Pinpoint the cell where the given text exists, returning its (X, Y) midpoint coordinate. 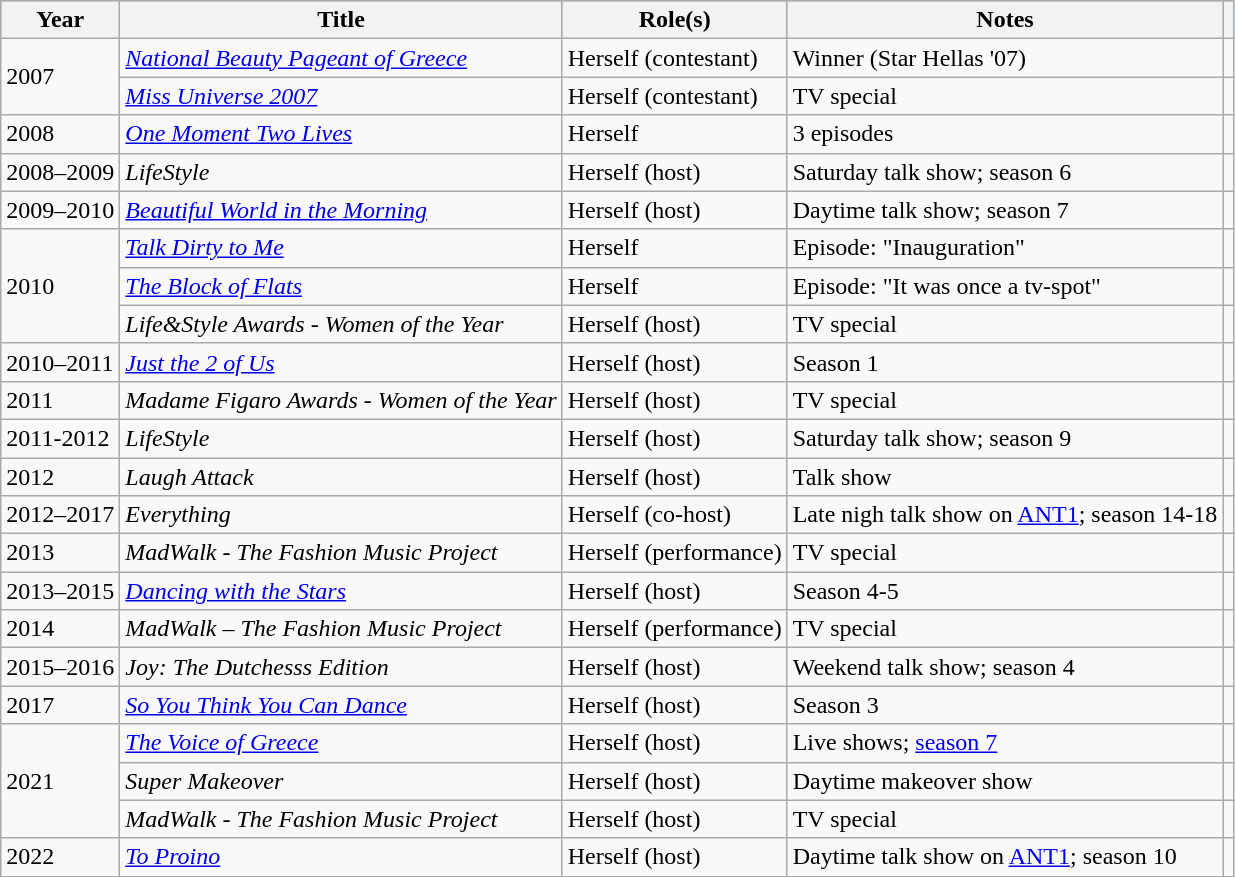
Role(s) (674, 20)
Season 1 (1005, 362)
Herself (co-host) (674, 515)
Episode: "It was once a tv-spot" (1005, 286)
2015–2016 (60, 667)
2010–2011 (60, 362)
2012 (60, 477)
Daytime makeover show (1005, 781)
One Moment Two Lives (341, 134)
Beautiful World in the Morning (341, 210)
Notes (1005, 20)
Saturday talk show; season 6 (1005, 172)
Daytime talk show on ANT1; season 10 (1005, 857)
Super Makeover (341, 781)
3 episodes (1005, 134)
Title (341, 20)
Just the 2 of Us (341, 362)
2010 (60, 286)
MadWalk – The Fashion Music Project (341, 629)
Episode: "Inauguration" (1005, 248)
National Beauty Pageant of Greece (341, 58)
So You Think You Can Dance (341, 705)
2022 (60, 857)
2017 (60, 705)
Talk Dirty to Me (341, 248)
2008–2009 (60, 172)
Daytime talk show; season 7 (1005, 210)
To Proino (341, 857)
Everything (341, 515)
2009–2010 (60, 210)
The Block of Flats (341, 286)
2012–2017 (60, 515)
Season 3 (1005, 705)
2011-2012 (60, 438)
Saturday talk show; season 9 (1005, 438)
Late nigh talk show on ANT1; season 14-18 (1005, 515)
Year (60, 20)
2021 (60, 781)
2014 (60, 629)
The Voice of Greece (341, 743)
2013 (60, 553)
Live shows; season 7 (1005, 743)
Season 4-5 (1005, 591)
Joy: The Dutchesss Edition (341, 667)
Madame Figaro Awards - Women of the Year (341, 400)
2013–2015 (60, 591)
2008 (60, 134)
Weekend talk show; season 4 (1005, 667)
Laugh Attack (341, 477)
Dancing with the Stars (341, 591)
Life&Style Awards - Women of the Year (341, 324)
2011 (60, 400)
Winner (Star Hellas '07) (1005, 58)
2007 (60, 77)
Talk show (1005, 477)
Miss Universe 2007 (341, 96)
